Identify which cell holds the provided text, then report its [X, Y] central coordinate. 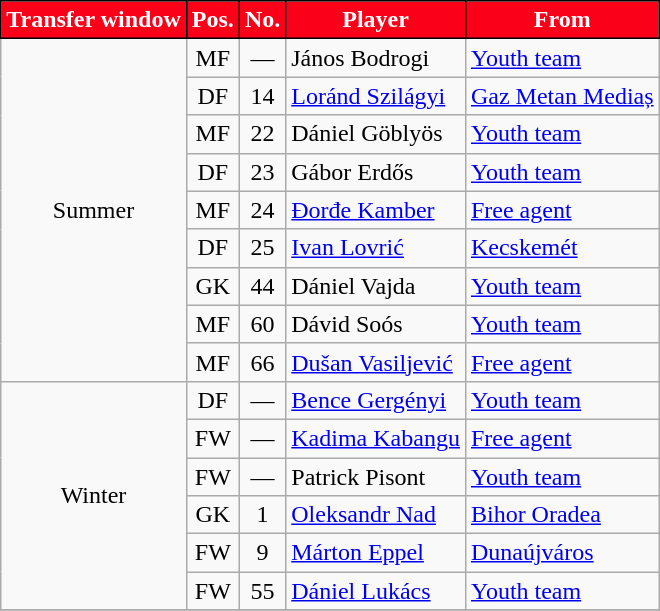
Ivan Lovrić [376, 248]
Bihor Oradea [562, 515]
Kecskemét [562, 248]
Dunaújváros [562, 553]
24 [262, 210]
Oleksandr Nad [376, 515]
Kadima Kabangu [376, 438]
Đorđe Kamber [376, 210]
22 [262, 134]
25 [262, 248]
Winter [94, 495]
1 [262, 515]
Dániel Göblyös [376, 134]
Dávid Soós [376, 324]
9 [262, 553]
Gaz Metan Mediaș [562, 96]
Pos. [212, 20]
Dániel Vajda [376, 286]
14 [262, 96]
55 [262, 591]
Summer [94, 210]
60 [262, 324]
66 [262, 362]
No. [262, 20]
Patrick Pisont [376, 477]
23 [262, 172]
János Bodrogi [376, 58]
Dániel Lukács [376, 591]
44 [262, 286]
From [562, 20]
Márton Eppel [376, 553]
Gábor Erdős [376, 172]
Bence Gergényi [376, 400]
Dušan Vasiljević [376, 362]
Transfer window [94, 20]
Player [376, 20]
Loránd Szilágyi [376, 96]
